Pinpoint the cell where the given text exists, returning its (X, Y) midpoint coordinate. 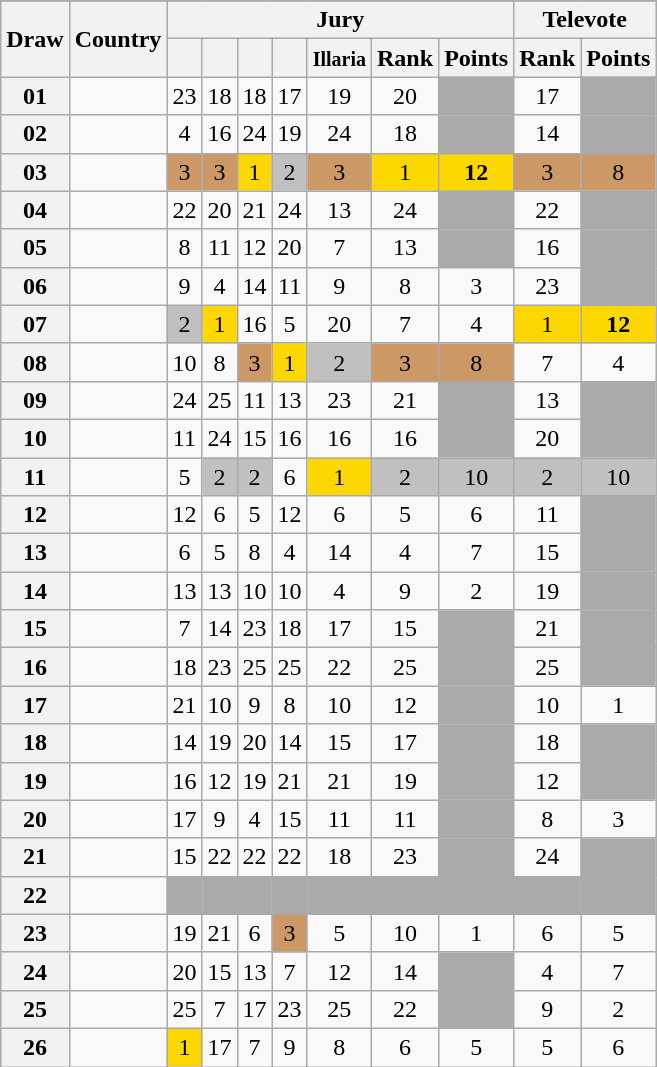
Country (118, 39)
01 (35, 96)
08 (35, 362)
02 (35, 134)
26 (35, 1047)
03 (35, 172)
06 (35, 286)
Televote (585, 20)
Draw (35, 39)
05 (35, 248)
Jury (340, 20)
09 (35, 400)
07 (35, 324)
Illaria (339, 58)
04 (35, 210)
